From the cell containing the given text, extract its center point as [x, y] coordinate. 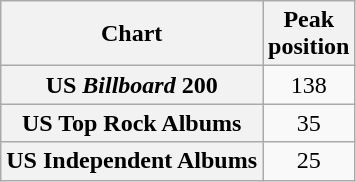
US Top Rock Albums [132, 123]
Peakposition [309, 34]
Chart [132, 34]
25 [309, 161]
US Independent Albums [132, 161]
138 [309, 85]
US Billboard 200 [132, 85]
35 [309, 123]
